Identify which cell holds the provided text, then report its (X, Y) central coordinate. 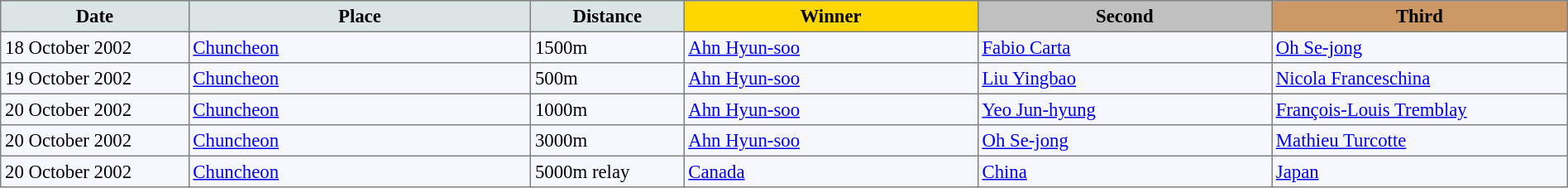
19 October 2002 (94, 79)
Fabio Carta (1125, 47)
1500m (607, 47)
500m (607, 79)
Japan (1420, 171)
Yeo Jun-hyung (1125, 109)
Canada (830, 171)
Liu Yingbao (1125, 79)
Second (1125, 17)
Winner (830, 17)
3000m (607, 141)
18 October 2002 (94, 47)
Third (1420, 17)
5000m relay (607, 171)
1000m (607, 109)
Mathieu Turcotte (1420, 141)
Place (360, 17)
China (1125, 171)
Distance (607, 17)
Nicola Franceschina (1420, 79)
Date (94, 17)
François-Louis Tremblay (1420, 109)
